Return [x, y] of the center of cell containing provided text 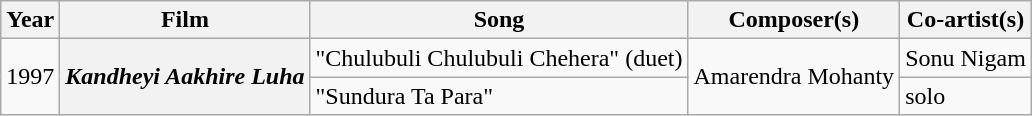
solo [966, 96]
Sonu Nigam [966, 58]
Film [185, 20]
Song [499, 20]
"Chulubuli Chulubuli Chehera" (duet) [499, 58]
"Sundura Ta Para" [499, 96]
Amarendra Mohanty [794, 77]
1997 [30, 77]
Year [30, 20]
Composer(s) [794, 20]
Kandheyi Aakhire Luha [185, 77]
Co-artist(s) [966, 20]
